Identify which cell holds the provided text, then report its [x, y] central coordinate. 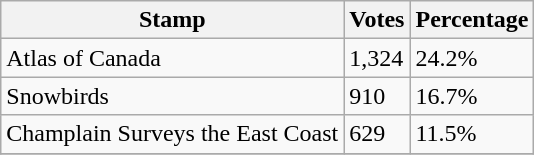
Snowbirds [172, 96]
Champlain Surveys the East Coast [172, 134]
910 [377, 96]
Percentage [472, 20]
Stamp [172, 20]
Atlas of Canada [172, 58]
16.7% [472, 96]
24.2% [472, 58]
Votes [377, 20]
1,324 [377, 58]
629 [377, 134]
11.5% [472, 134]
